Locate the cell with the specified text and output its (x, y) center coordinate. 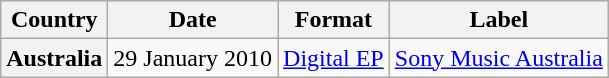
Label (498, 20)
Sony Music Australia (498, 58)
Country (54, 20)
Format (334, 20)
Date (193, 20)
Australia (54, 58)
29 January 2010 (193, 58)
Digital EP (334, 58)
